Determine the (X, Y) coordinate at the center of the cell enclosing the given text.  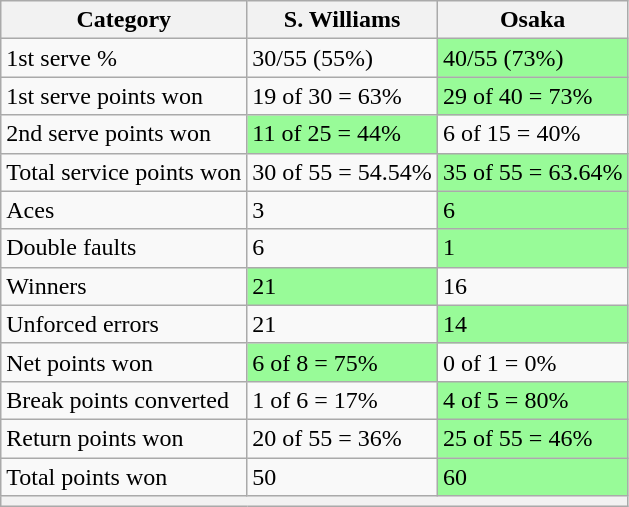
6 of 15 = 40% (532, 134)
30/55 (55%) (342, 58)
1 of 6 = 17% (342, 400)
Osaka (532, 20)
Return points won (124, 438)
S. Williams (342, 20)
25 of 55 = 46% (532, 438)
19 of 30 = 63% (342, 96)
3 (342, 210)
Net points won (124, 362)
Winners (124, 286)
6 of 8 = 75% (342, 362)
Category (124, 20)
4 of 5 = 80% (532, 400)
0 of 1 = 0% (532, 362)
Total service points won (124, 172)
35 of 55 = 63.64% (532, 172)
20 of 55 = 36% (342, 438)
1 (532, 248)
40/55 (73%) (532, 58)
30 of 55 = 54.54% (342, 172)
2nd serve points won (124, 134)
14 (532, 324)
60 (532, 477)
Break points converted (124, 400)
Total points won (124, 477)
Unforced errors (124, 324)
1st serve points won (124, 96)
1st serve % (124, 58)
Double faults (124, 248)
29 of 40 = 73% (532, 96)
11 of 25 = 44% (342, 134)
Aces (124, 210)
50 (342, 477)
16 (532, 286)
